Scan for the cell matching the given text and deliver its (x, y) coordinate at center. 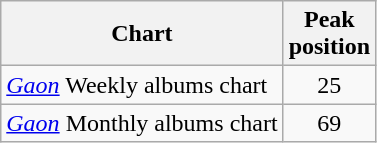
Gaon Monthly albums chart (142, 123)
69 (329, 123)
Chart (142, 34)
25 (329, 85)
Gaon Weekly albums chart (142, 85)
Peakposition (329, 34)
